Identify which cell holds the provided text, then report its (X, Y) central coordinate. 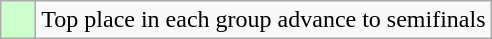
Top place in each group advance to semifinals (264, 20)
